Determine the (x, y) coordinate at the center of the cell enclosing the given text.  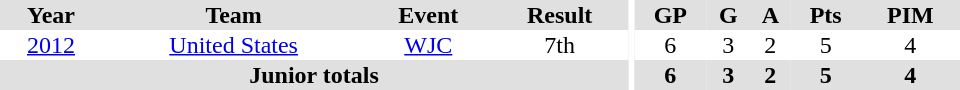
Event (428, 15)
G (728, 15)
Result (560, 15)
7th (560, 45)
GP (670, 15)
A (770, 15)
Year (51, 15)
PIM (910, 15)
2012 (51, 45)
Team (234, 15)
Junior totals (314, 75)
WJC (428, 45)
United States (234, 45)
Pts (826, 15)
